From the cell containing the given text, extract its center point as [x, y] coordinate. 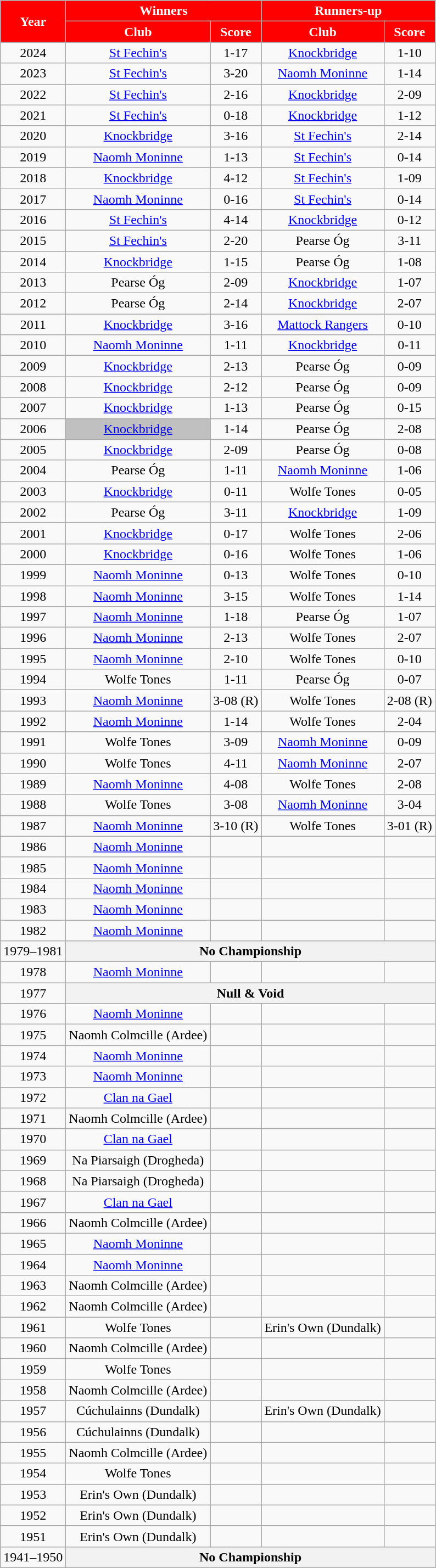
1966 [33, 1223]
2015 [33, 240]
4-08 [236, 784]
2003 [33, 491]
1965 [33, 1244]
1-08 [410, 262]
1-10 [410, 53]
3-08 (R) [236, 701]
0-12 [410, 220]
4-14 [236, 220]
1985 [33, 867]
1986 [33, 847]
1976 [33, 1014]
1956 [33, 1432]
1999 [33, 575]
4-12 [236, 178]
1973 [33, 1077]
3-04 [410, 805]
1991 [33, 742]
0-15 [410, 408]
2000 [33, 554]
0-18 [236, 115]
0-07 [410, 680]
2002 [33, 512]
1989 [33, 784]
1972 [33, 1097]
1974 [33, 1056]
3-09 [236, 742]
1959 [33, 1369]
Null & Void [250, 993]
3-20 [236, 74]
Mattock Rangers [323, 324]
1993 [33, 701]
2014 [33, 262]
1992 [33, 721]
2009 [33, 366]
1951 [33, 1536]
1970 [33, 1139]
1987 [33, 826]
2021 [33, 115]
1961 [33, 1328]
3-01 (R) [410, 826]
1952 [33, 1515]
2006 [33, 429]
0-17 [236, 533]
1955 [33, 1453]
1983 [33, 909]
1967 [33, 1202]
2012 [33, 304]
1979–1981 [33, 951]
2001 [33, 533]
2005 [33, 450]
2-08 (R) [410, 701]
2-20 [236, 240]
1984 [33, 888]
1-12 [410, 115]
1-17 [236, 53]
3-10 (R) [236, 826]
2024 [33, 53]
2004 [33, 471]
2018 [33, 178]
1954 [33, 1474]
1977 [33, 993]
Runners-up [348, 11]
2-16 [236, 94]
2020 [33, 136]
2013 [33, 283]
1941–1950 [33, 1557]
2022 [33, 94]
Winners [164, 11]
1-15 [236, 262]
1-18 [236, 617]
2-10 [236, 659]
2-04 [410, 721]
2016 [33, 220]
2011 [33, 324]
1975 [33, 1035]
2023 [33, 74]
1971 [33, 1118]
3-08 [236, 805]
1990 [33, 763]
2019 [33, 157]
1998 [33, 596]
0-05 [410, 491]
2-12 [236, 387]
1960 [33, 1348]
0-08 [410, 450]
1995 [33, 659]
1994 [33, 680]
1978 [33, 972]
2010 [33, 345]
1988 [33, 805]
1968 [33, 1181]
Year [33, 21]
1957 [33, 1411]
2007 [33, 408]
1963 [33, 1286]
1958 [33, 1390]
2017 [33, 199]
1953 [33, 1494]
1962 [33, 1307]
1964 [33, 1264]
1996 [33, 638]
2008 [33, 387]
2-06 [410, 533]
4-11 [236, 763]
1969 [33, 1160]
0-13 [236, 575]
3-15 [236, 596]
1982 [33, 931]
1997 [33, 617]
